For the text-containing cell, return its midpoint in (X, Y) coordinate format. 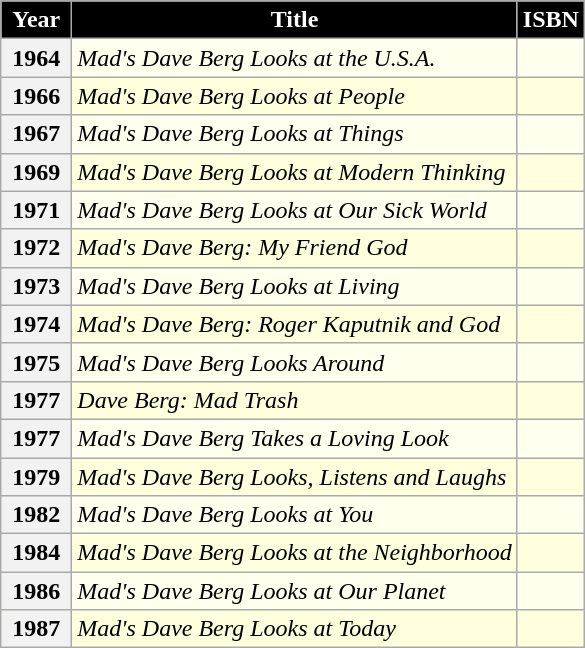
Mad's Dave Berg Looks Around (295, 362)
Mad's Dave Berg Looks at People (295, 96)
Mad's Dave Berg Takes a Loving Look (295, 438)
1972 (36, 248)
1984 (36, 553)
Mad's Dave Berg Looks at Our Planet (295, 591)
Mad's Dave Berg: Roger Kaputnik and God (295, 324)
1966 (36, 96)
Title (295, 20)
1974 (36, 324)
Mad's Dave Berg Looks, Listens and Laughs (295, 477)
Mad's Dave Berg Looks at Today (295, 629)
Mad's Dave Berg Looks at Modern Thinking (295, 172)
1982 (36, 515)
1967 (36, 134)
1975 (36, 362)
1964 (36, 58)
ISBN (550, 20)
1979 (36, 477)
1987 (36, 629)
Mad's Dave Berg Looks at Living (295, 286)
Mad's Dave Berg: My Friend God (295, 248)
1969 (36, 172)
Mad's Dave Berg Looks at Things (295, 134)
1986 (36, 591)
Mad's Dave Berg Looks at the Neighborhood (295, 553)
Dave Berg: Mad Trash (295, 400)
1971 (36, 210)
1973 (36, 286)
Mad's Dave Berg Looks at You (295, 515)
Year (36, 20)
Mad's Dave Berg Looks at the U.S.A. (295, 58)
Mad's Dave Berg Looks at Our Sick World (295, 210)
